For the text-containing cell, return its midpoint in [x, y] coordinate format. 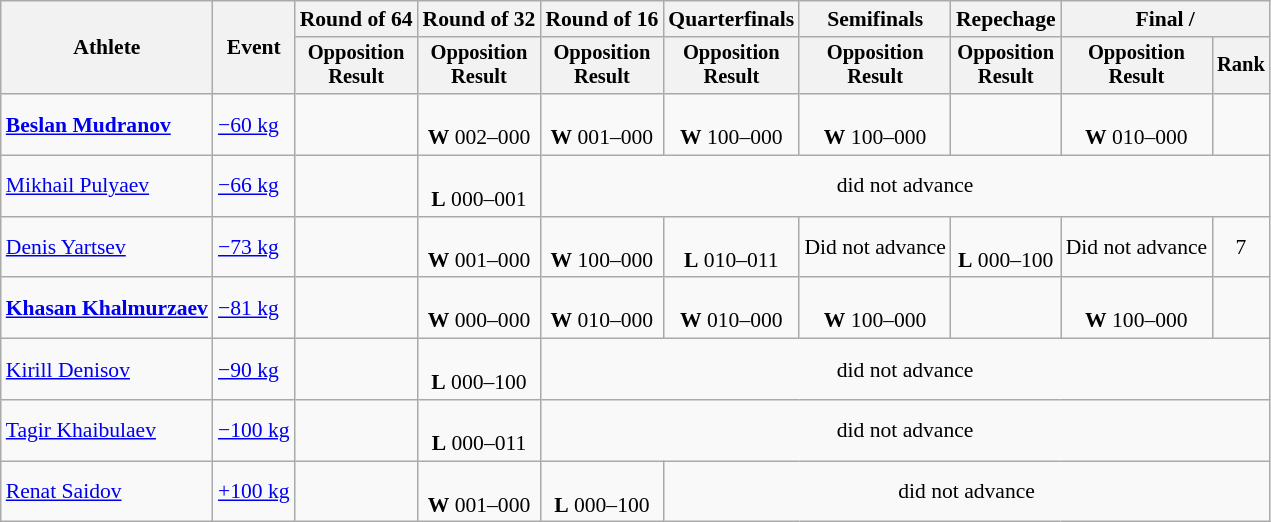
W 002–000 [480, 124]
Event [254, 48]
−90 kg [254, 370]
Final / [1166, 19]
+100 kg [254, 492]
Khasan Khalmurzaev [107, 308]
−81 kg [254, 308]
−100 kg [254, 430]
−73 kg [254, 248]
Athlete [107, 48]
L 000–001 [480, 186]
Quarterfinals [731, 19]
Repechage [1006, 19]
Rank [1241, 66]
Kirill Denisov [107, 370]
L 010–011 [731, 248]
−60 kg [254, 124]
W 000–000 [480, 308]
−66 kg [254, 186]
Semifinals [875, 19]
Round of 64 [356, 19]
Round of 16 [602, 19]
7 [1241, 248]
Renat Saidov [107, 492]
Round of 32 [480, 19]
L 000–011 [480, 430]
Beslan Mudranov [107, 124]
Denis Yartsev [107, 248]
Mikhail Pulyaev [107, 186]
Tagir Khaibulaev [107, 430]
